Capture the cell that displays the provided text and extract its [x, y] central coordinate. 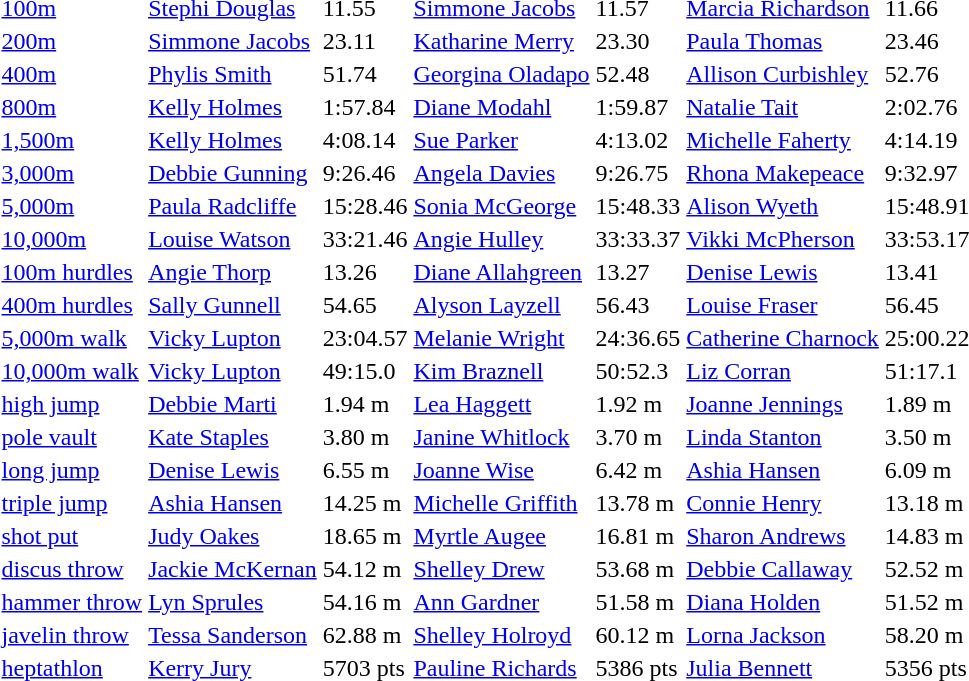
Paula Thomas [783, 41]
Ann Gardner [502, 602]
Janine Whitlock [502, 437]
Lorna Jackson [783, 635]
Shelley Drew [502, 569]
23.11 [365, 41]
Tessa Sanderson [233, 635]
100m hurdles [72, 272]
Jackie McKernan [233, 569]
15:28.46 [365, 206]
Connie Henry [783, 503]
16.81 m [638, 536]
24:36.65 [638, 338]
4:13.02 [638, 140]
1.92 m [638, 404]
Kim Braznell [502, 371]
Vikki McPherson [783, 239]
62.88 m [365, 635]
Lyn Sprules [233, 602]
13.26 [365, 272]
Louise Watson [233, 239]
3.70 m [638, 437]
6.55 m [365, 470]
49:15.0 [365, 371]
54.12 m [365, 569]
10,000m [72, 239]
3.80 m [365, 437]
Alison Wyeth [783, 206]
Shelley Holroyd [502, 635]
Angela Davies [502, 173]
Paula Radcliffe [233, 206]
pole vault [72, 437]
Debbie Gunning [233, 173]
Joanne Jennings [783, 404]
200m [72, 41]
Georgina Oladapo [502, 74]
15:48.33 [638, 206]
9:26.75 [638, 173]
Catherine Charnock [783, 338]
18.65 m [365, 536]
51.58 m [638, 602]
Rhona Makepeace [783, 173]
9:26.46 [365, 173]
shot put [72, 536]
10,000m walk [72, 371]
javelin throw [72, 635]
400m [72, 74]
Joanne Wise [502, 470]
Judy Oakes [233, 536]
50:52.3 [638, 371]
4:08.14 [365, 140]
Natalie Tait [783, 107]
53.68 m [638, 569]
60.12 m [638, 635]
Diane Allahgreen [502, 272]
Diana Holden [783, 602]
1.94 m [365, 404]
51.74 [365, 74]
56.43 [638, 305]
Melanie Wright [502, 338]
Diane Modahl [502, 107]
Linda Stanton [783, 437]
1:57.84 [365, 107]
33:21.46 [365, 239]
Allison Curbishley [783, 74]
discus throw [72, 569]
1,500m [72, 140]
1:59.87 [638, 107]
Louise Fraser [783, 305]
54.16 m [365, 602]
Angie Hulley [502, 239]
Michelle Griffith [502, 503]
54.65 [365, 305]
5,000m [72, 206]
Sally Gunnell [233, 305]
Michelle Faherty [783, 140]
Debbie Marti [233, 404]
Myrtle Augee [502, 536]
6.42 m [638, 470]
3,000m [72, 173]
high jump [72, 404]
Sharon Andrews [783, 536]
Katharine Merry [502, 41]
triple jump [72, 503]
Simmone Jacobs [233, 41]
hammer throw [72, 602]
Debbie Callaway [783, 569]
800m [72, 107]
Lea Haggett [502, 404]
400m hurdles [72, 305]
13.78 m [638, 503]
52.48 [638, 74]
23.30 [638, 41]
5,000m walk [72, 338]
Phylis Smith [233, 74]
Liz Corran [783, 371]
Sonia McGeorge [502, 206]
Angie Thorp [233, 272]
23:04.57 [365, 338]
Sue Parker [502, 140]
14.25 m [365, 503]
13.27 [638, 272]
33:33.37 [638, 239]
Kate Staples [233, 437]
long jump [72, 470]
Alyson Layzell [502, 305]
